Return the (x, y) coordinate for the center point of the cell that contains the specified text.  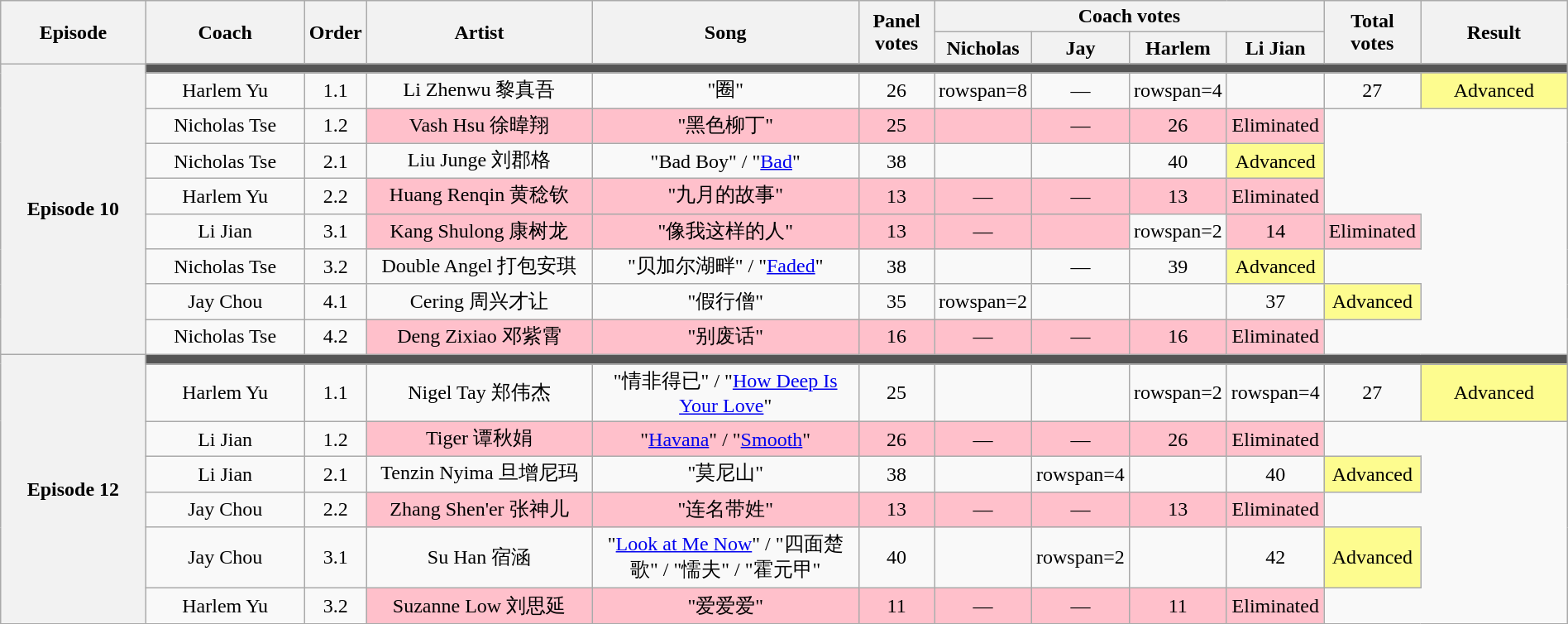
35 (896, 301)
"像我这样的人" (726, 232)
4.2 (336, 338)
"圈" (726, 91)
"莫尼山" (726, 475)
39 (1178, 266)
"黑色柳丁" (726, 126)
Jay (1080, 48)
rowspan=8 (983, 91)
14 (1275, 232)
Nigel Tay 郑伟杰 (479, 393)
"贝加尔湖畔" / "Faded" (726, 266)
Su Han 宿涵 (479, 558)
Double Angel 打包安琪 (479, 266)
"情非得已" / "How Deep Is Your Love" (726, 393)
42 (1275, 558)
Artist (479, 32)
Kang Shulong 康树龙 (479, 232)
Vash Hsu 徐暐翔 (479, 126)
"别废话" (726, 338)
"Bad Boy" / "Bad" (726, 161)
Zhang Shen'er 张神儿 (479, 510)
"假行僧" (726, 301)
"Havana" / "Smooth" (726, 439)
Episode (73, 32)
Harlem (1178, 48)
37 (1275, 301)
Episode 10 (73, 209)
Liu Junge 刘郡格 (479, 161)
Huang Renqin 黄稔钦 (479, 197)
Tiger 谭秋娟 (479, 439)
Result (1494, 32)
Panel votes (896, 32)
"九月的故事" (726, 197)
Total votes (1372, 32)
"爱爱爱" (726, 606)
4.1 (336, 301)
Song (726, 32)
Coach (225, 32)
"Look at Me Now" / "四面楚歌" / "懦夫" / "霍元甲" (726, 558)
Coach votes (1130, 17)
Order (336, 32)
Nicholas (983, 48)
Episode 12 (73, 488)
"连名带姓" (726, 510)
Li Zhenwu 黎真吾 (479, 91)
Suzanne Low 刘思延 (479, 606)
Tenzin Nyima 旦增尼玛 (479, 475)
Cering 周兴才让 (479, 301)
Deng Zixiao 邓紫霄 (479, 338)
